Detect which cell encompasses the target text, then output its (X, Y) center coordinate. 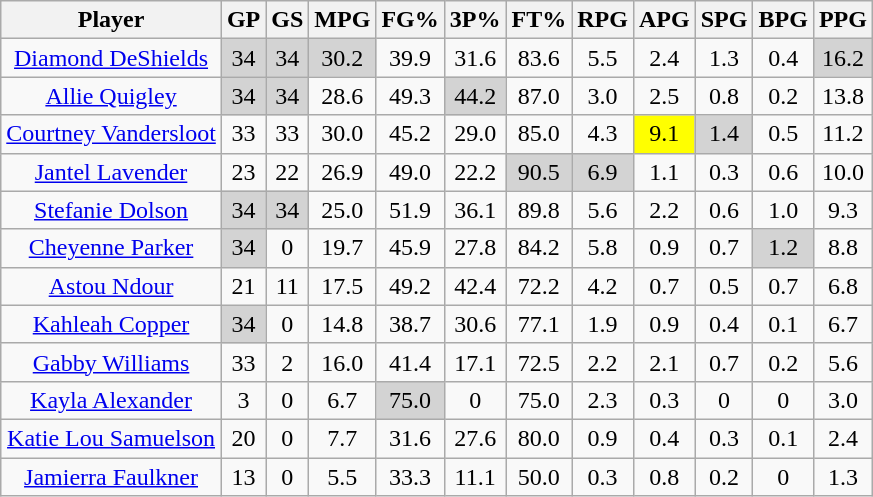
20 (243, 438)
72.2 (539, 286)
41.4 (410, 362)
13 (243, 477)
17.1 (475, 362)
9.1 (664, 134)
11.1 (475, 477)
29.0 (475, 134)
77.1 (539, 324)
72.5 (539, 362)
8.8 (842, 248)
30.2 (342, 58)
49.3 (410, 96)
FG% (410, 20)
6.8 (842, 286)
Kahleah Copper (112, 324)
2.1 (664, 362)
4.3 (603, 134)
27.6 (475, 438)
Gabby Williams (112, 362)
23 (243, 172)
87.0 (539, 96)
1.9 (603, 324)
25.0 (342, 210)
13.8 (842, 96)
90.5 (539, 172)
50.0 (539, 477)
Diamond DeShields (112, 58)
44.2 (475, 96)
33.3 (410, 477)
Stefanie Dolson (112, 210)
APG (664, 20)
Katie Lou Samuelson (112, 438)
9.3 (842, 210)
GS (288, 20)
6.9 (603, 172)
22.2 (475, 172)
16.0 (342, 362)
Player (112, 20)
5.8 (603, 248)
21 (243, 286)
45.2 (410, 134)
1.2 (783, 248)
Cheyenne Parker (112, 248)
83.6 (539, 58)
16.2 (842, 58)
85.0 (539, 134)
45.9 (410, 248)
RPG (603, 20)
42.4 (475, 286)
28.6 (342, 96)
4.2 (603, 286)
80.0 (539, 438)
84.2 (539, 248)
Courtney Vandersloot (112, 134)
36.1 (475, 210)
39.9 (410, 58)
Astou Ndour (112, 286)
Allie Quigley (112, 96)
BPG (783, 20)
FT% (539, 20)
3P% (475, 20)
49.0 (410, 172)
GP (243, 20)
7.7 (342, 438)
22 (288, 172)
89.8 (539, 210)
38.7 (410, 324)
Kayla Alexander (112, 400)
SPG (724, 20)
3 (243, 400)
51.9 (410, 210)
11.2 (842, 134)
PPG (842, 20)
17.5 (342, 286)
2.5 (664, 96)
27.8 (475, 248)
1.4 (724, 134)
14.8 (342, 324)
2 (288, 362)
1.0 (783, 210)
2.3 (603, 400)
10.0 (842, 172)
49.2 (410, 286)
1.1 (664, 172)
19.7 (342, 248)
MPG (342, 20)
30.6 (475, 324)
30.0 (342, 134)
11 (288, 286)
Jantel Lavender (112, 172)
Jamierra Faulkner (112, 477)
26.9 (342, 172)
